Return (X, Y) of the center of cell containing provided text 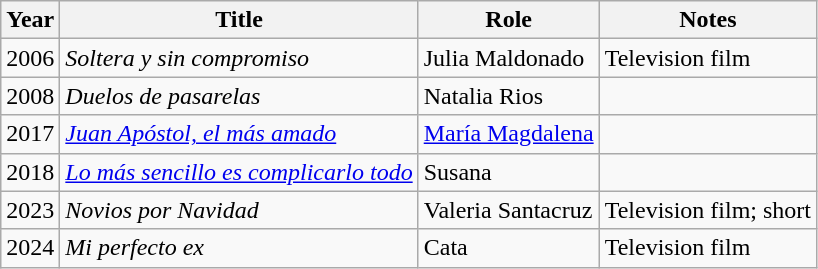
Year (30, 20)
2008 (30, 96)
2018 (30, 172)
Susana (508, 172)
Duelos de pasarelas (239, 96)
Mi perfecto ex (239, 248)
Julia Maldonado (508, 58)
2023 (30, 210)
Title (239, 20)
Lo más sencillo es complicarlo todo (239, 172)
Natalia Rios (508, 96)
María Magdalena (508, 134)
Valeria Santacruz (508, 210)
Cata (508, 248)
Notes (708, 20)
Novios por Navidad (239, 210)
Soltera y sin compromiso (239, 58)
Television film; short (708, 210)
Juan Apóstol, el más amado (239, 134)
Role (508, 20)
2024 (30, 248)
2017 (30, 134)
2006 (30, 58)
